Locate the cell with the specified text and output its (X, Y) center coordinate. 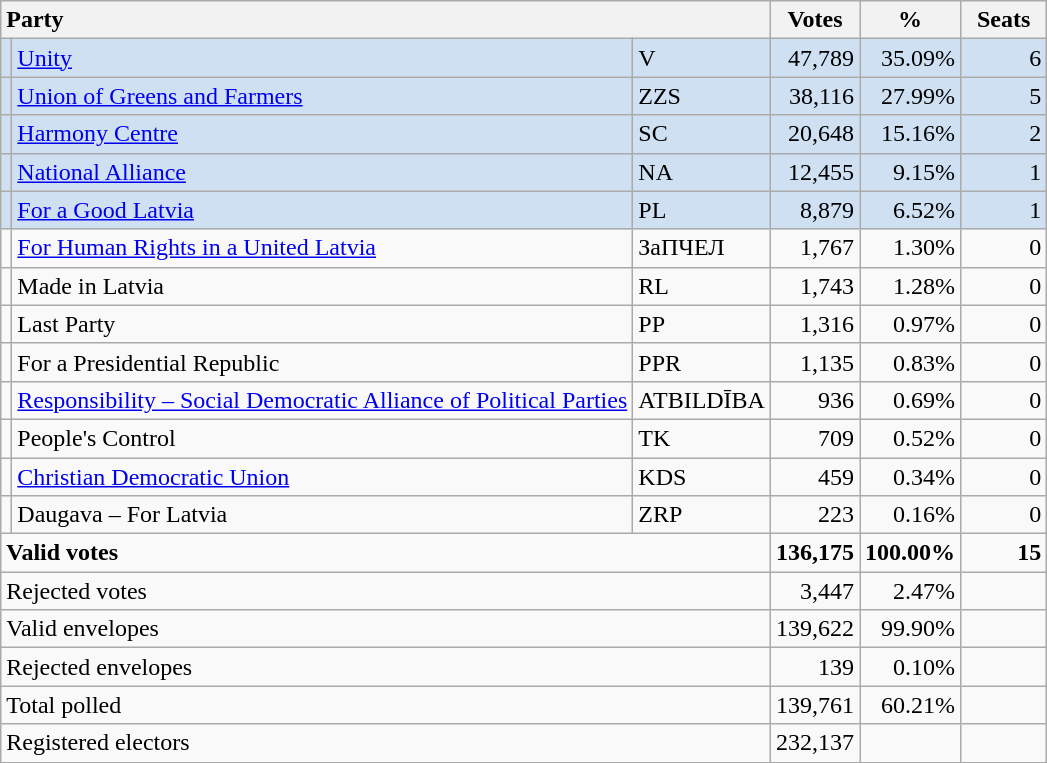
27.99% (910, 96)
0.52% (910, 438)
1,316 (814, 324)
100.00% (910, 553)
0.97% (910, 324)
1.30% (910, 248)
35.09% (910, 58)
2.47% (910, 591)
Total polled (386, 705)
% (910, 20)
For a Good Latvia (322, 210)
139,761 (814, 705)
PPR (702, 362)
936 (814, 400)
Made in Latvia (322, 286)
12,455 (814, 172)
Unity (322, 58)
ZRP (702, 515)
1,135 (814, 362)
0.34% (910, 477)
9.15% (910, 172)
0.10% (910, 667)
ЗаПЧЕЛ (702, 248)
459 (814, 477)
Last Party (322, 324)
0.69% (910, 400)
People's Control (322, 438)
Valid envelopes (386, 629)
Responsibility – Social Democratic Alliance of Political Parties (322, 400)
3,447 (814, 591)
5 (1004, 96)
PL (702, 210)
38,116 (814, 96)
Harmony Centre (322, 134)
Daugava – For Latvia (322, 515)
1.28% (910, 286)
Rejected votes (386, 591)
15 (1004, 553)
For a Presidential Republic (322, 362)
20,648 (814, 134)
8,879 (814, 210)
99.90% (910, 629)
NA (702, 172)
V (702, 58)
232,137 (814, 743)
60.21% (910, 705)
ZZS (702, 96)
Christian Democratic Union (322, 477)
Valid votes (386, 553)
6 (1004, 58)
136,175 (814, 553)
SC (702, 134)
139 (814, 667)
Votes (814, 20)
223 (814, 515)
15.16% (910, 134)
2 (1004, 134)
Registered electors (386, 743)
47,789 (814, 58)
PP (702, 324)
Party (386, 20)
0.16% (910, 515)
139,622 (814, 629)
TK (702, 438)
1,743 (814, 286)
Rejected envelopes (386, 667)
1,767 (814, 248)
ATBILDĪBA (702, 400)
0.83% (910, 362)
RL (702, 286)
Seats (1004, 20)
For Human Rights in a United Latvia (322, 248)
National Alliance (322, 172)
709 (814, 438)
Union of Greens and Farmers (322, 96)
KDS (702, 477)
6.52% (910, 210)
